Identify which cell holds the provided text, then report its (X, Y) central coordinate. 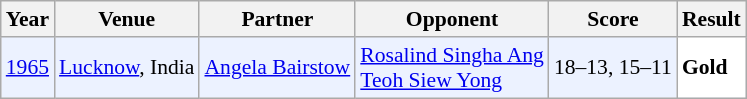
Year (28, 19)
Partner (277, 19)
Rosalind Singha Ang Teoh Siew Yong (452, 68)
Venue (126, 19)
Score (613, 19)
Lucknow, India (126, 68)
Result (712, 19)
Gold (712, 68)
Opponent (452, 19)
1965 (28, 68)
Angela Bairstow (277, 68)
18–13, 15–11 (613, 68)
